Identify which cell holds the provided text, then report its (x, y) central coordinate. 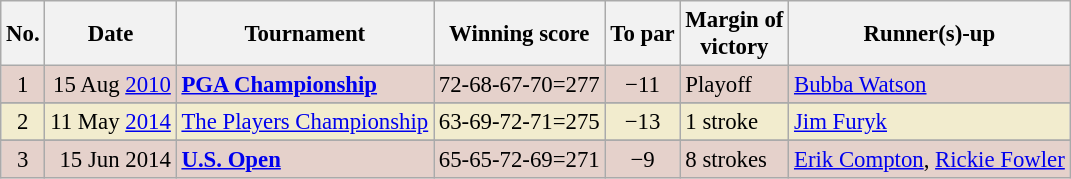
2 (23, 122)
63-69-72-71=275 (520, 122)
Winning score (520, 34)
Date (110, 34)
Tournament (304, 34)
72-68-67-70=277 (520, 85)
11 May 2014 (110, 122)
8 strokes (734, 160)
Erik Compton, Rickie Fowler (930, 160)
15 Jun 2014 (110, 160)
Margin ofvictory (734, 34)
15 Aug 2010 (110, 85)
U.S. Open (304, 160)
−13 (642, 122)
65-65-72-69=271 (520, 160)
1 stroke (734, 122)
3 (23, 160)
−9 (642, 160)
PGA Championship (304, 85)
No. (23, 34)
Runner(s)-up (930, 34)
1 (23, 85)
Jim Furyk (930, 122)
The Players Championship (304, 122)
To par (642, 34)
Bubba Watson (930, 85)
−11 (642, 85)
Playoff (734, 85)
